Search for the cell housing the specified text and yield its (X, Y) center coordinate. 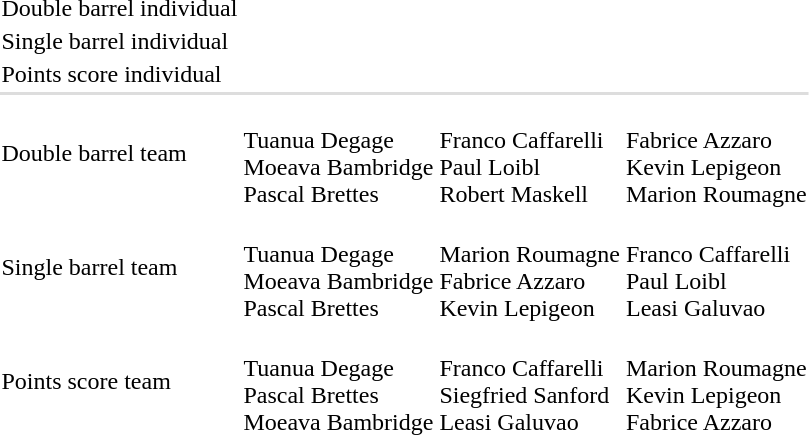
Single barrel individual (120, 41)
Single barrel team (120, 268)
Points score individual (120, 74)
Fabrice AzzaroKevin LepigeonMarion Roumagne (717, 154)
Franco CaffarelliPaul LoiblLeasi Galuvao (717, 268)
Double barrel team (120, 154)
Franco CaffarelliPaul LoiblRobert Maskell (530, 154)
Marion RoumagneFabrice AzzaroKevin Lepigeon (530, 268)
